Provide the (X, Y) coordinate of the cell's center where the given text is located.  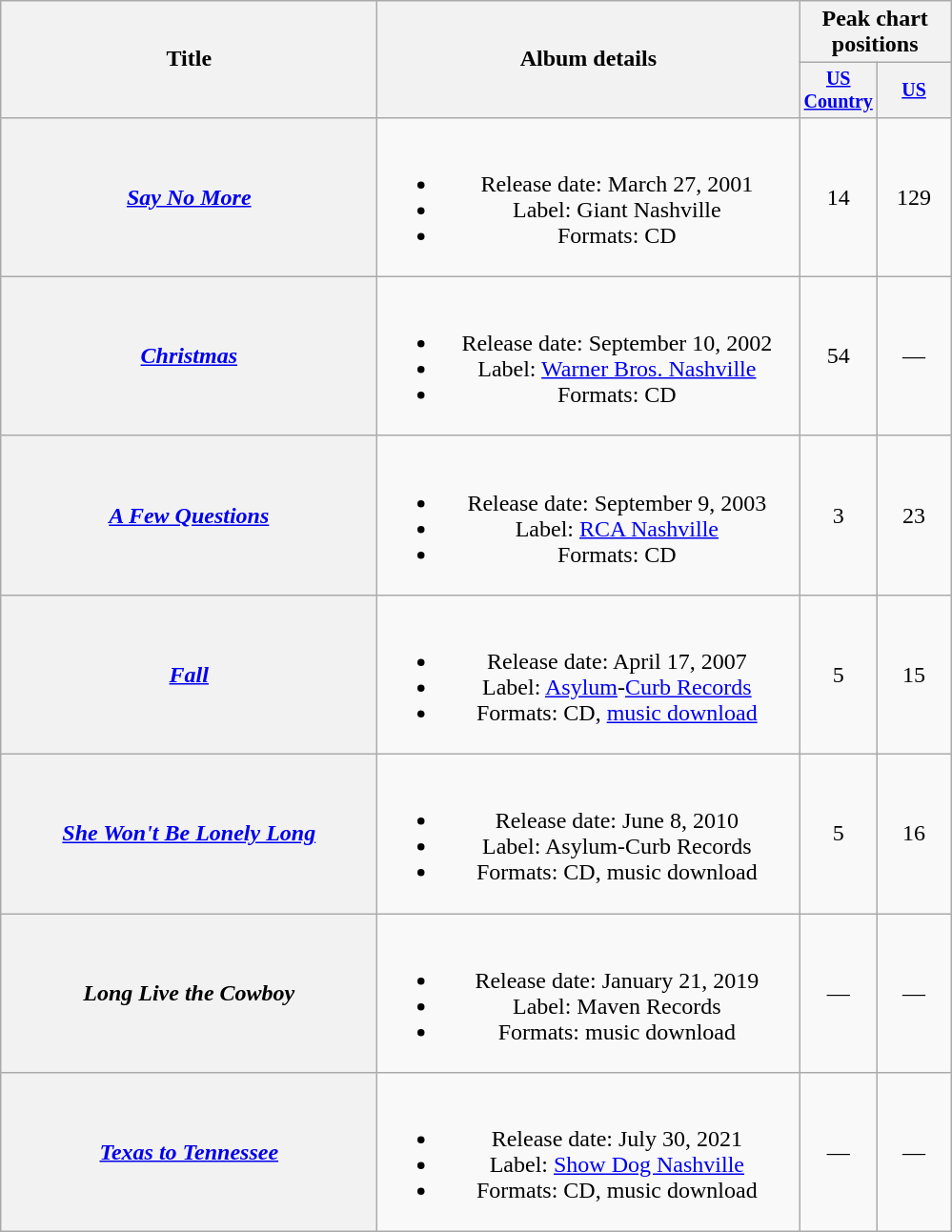
14 (839, 196)
Texas to Tennessee (189, 1153)
A Few Questions (189, 515)
Say No More (189, 196)
Fall (189, 675)
Title (189, 59)
Christmas (189, 356)
23 (915, 515)
129 (915, 196)
US (915, 90)
Release date: March 27, 2001Label: Giant NashvilleFormats: CD (589, 196)
US Country (839, 90)
15 (915, 675)
She Won't Be Lonely Long (189, 835)
Release date: July 30, 2021Label: Show Dog NashvilleFormats: CD, music download (589, 1153)
Release date: September 10, 2002Label: Warner Bros. NashvilleFormats: CD (589, 356)
Release date: September 9, 2003Label: RCA NashvilleFormats: CD (589, 515)
16 (915, 835)
Release date: June 8, 2010Label: Asylum-Curb RecordsFormats: CD, music download (589, 835)
Peak chartpositions (875, 32)
Album details (589, 59)
Release date: January 21, 2019Label: Maven RecordsFormats: music download (589, 993)
Release date: April 17, 2007Label: Asylum-Curb RecordsFormats: CD, music download (589, 675)
3 (839, 515)
Long Live the Cowboy (189, 993)
54 (839, 356)
